Scan for the cell matching the given text and deliver its (x, y) coordinate at center. 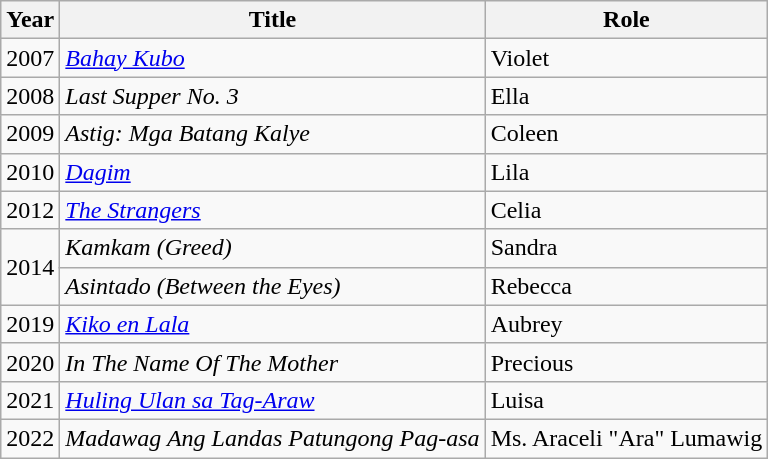
Last Supper No. 3 (272, 96)
Role (626, 20)
2019 (30, 324)
In The Name Of The Mother (272, 362)
Bahay Kubo (272, 58)
Luisa (626, 400)
Precious (626, 362)
2021 (30, 400)
Lila (626, 172)
The Strangers (272, 210)
Ms. Araceli "Ara" Lumawig (626, 438)
2012 (30, 210)
2007 (30, 58)
2009 (30, 134)
Ella (626, 96)
Violet (626, 58)
2020 (30, 362)
2014 (30, 267)
Sandra (626, 248)
Celia (626, 210)
Kiko en Lala (272, 324)
Aubrey (626, 324)
Dagim (272, 172)
Rebecca (626, 286)
Coleen (626, 134)
2010 (30, 172)
Madawag Ang Landas Patungong Pag-asa (272, 438)
Astig: Mga Batang Kalye (272, 134)
2022 (30, 438)
Kamkam (Greed) (272, 248)
Title (272, 20)
Asintado (Between the Eyes) (272, 286)
Huling Ulan sa Tag-Araw (272, 400)
Year (30, 20)
2008 (30, 96)
